Return the [X, Y] coordinate for the center point of the cell that contains the specified text.  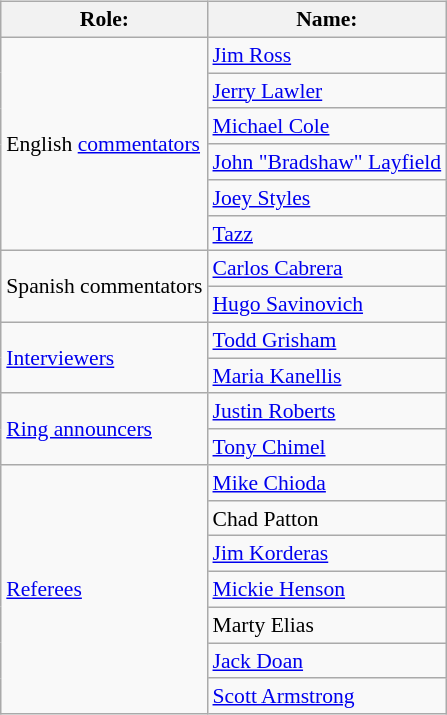
Justin Roberts [326, 411]
Name: [326, 20]
Hugo Savinovich [326, 305]
Maria Kanellis [326, 376]
Tony Chimel [326, 447]
Interviewers [104, 358]
Mike Chioda [326, 483]
Ring announcers [104, 428]
Michael Cole [326, 126]
Role: [104, 20]
Marty Elias [326, 625]
Joey Styles [326, 198]
Referees [104, 590]
Jim Korderas [326, 554]
Todd Grisham [326, 340]
Mickie Henson [326, 590]
Spanish commentators [104, 286]
John "Bradshaw" Layfield [326, 162]
Scott Armstrong [326, 696]
Jack Doan [326, 661]
Tazz [326, 233]
English commentators [104, 144]
Carlos Cabrera [326, 269]
Jerry Lawler [326, 91]
Chad Patton [326, 518]
Jim Ross [326, 55]
